Scan for the cell matching the given text and deliver its (X, Y) coordinate at center. 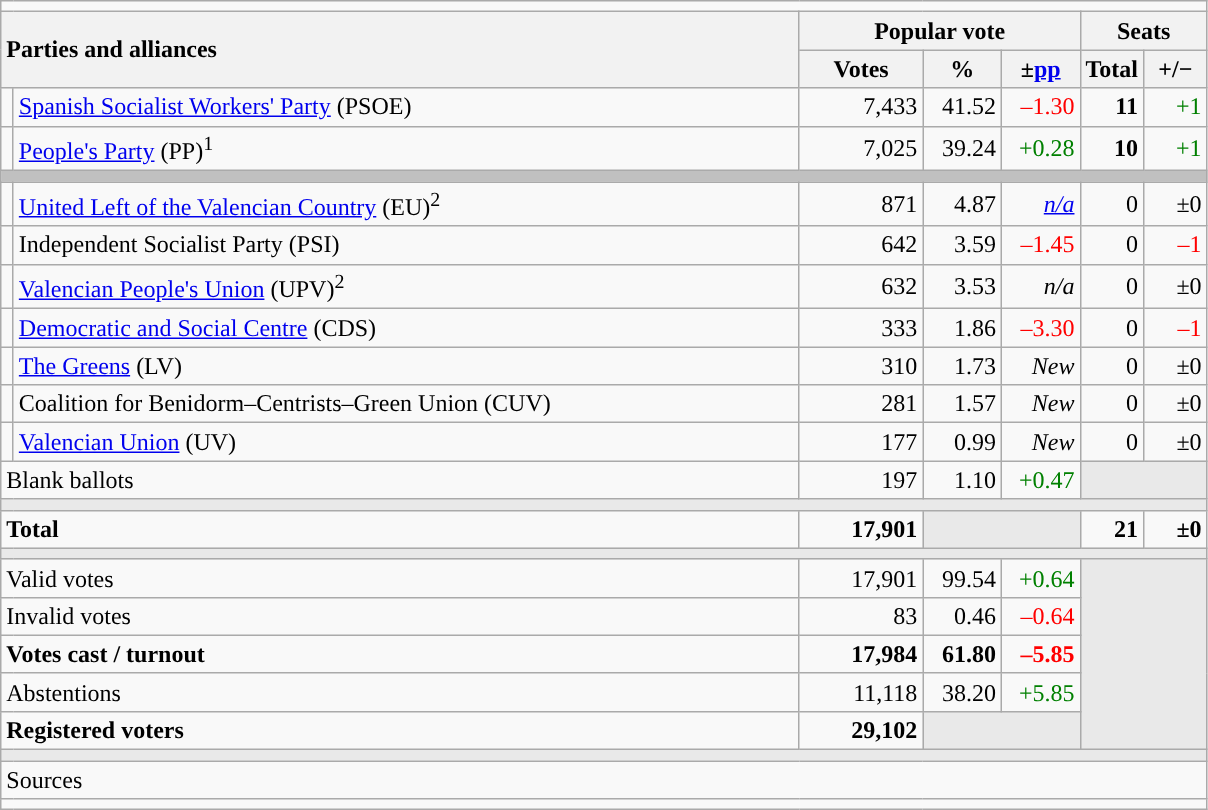
Votes (861, 69)
+/− (1176, 69)
1.73 (962, 366)
Invalid votes (400, 616)
0.99 (962, 442)
310 (861, 366)
Valencian Union (UV) (406, 442)
–5.85 (1040, 654)
17,984 (861, 654)
Parties and alliances (400, 50)
10 (1112, 148)
99.54 (962, 578)
Valencian People's Union (UPV)2 (406, 286)
4.87 (962, 204)
+5.85 (1040, 692)
–0.64 (1040, 616)
39.24 (962, 148)
±pp (1040, 69)
642 (861, 245)
Spanish Socialist Workers' Party (PSOE) (406, 107)
61.80 (962, 654)
197 (861, 480)
Coalition for Benidorm–Centrists–Green Union (CUV) (406, 404)
7,025 (861, 148)
1.57 (962, 404)
41.52 (962, 107)
People's Party (PP)1 (406, 148)
871 (861, 204)
Abstentions (400, 692)
The Greens (LV) (406, 366)
177 (861, 442)
Valid votes (400, 578)
3.53 (962, 286)
United Left of the Valencian Country (EU)2 (406, 204)
+0.28 (1040, 148)
–3.30 (1040, 328)
11,118 (861, 692)
Registered voters (400, 731)
Democratic and Social Centre (CDS) (406, 328)
1.10 (962, 480)
–1.30 (1040, 107)
Popular vote (940, 31)
Blank ballots (400, 480)
0.46 (962, 616)
Sources (604, 780)
Seats (1144, 31)
+0.47 (1040, 480)
3.59 (962, 245)
7,433 (861, 107)
333 (861, 328)
38.20 (962, 692)
632 (861, 286)
281 (861, 404)
Independent Socialist Party (PSI) (406, 245)
11 (1112, 107)
Votes cast / turnout (400, 654)
–1.45 (1040, 245)
21 (1112, 529)
% (962, 69)
83 (861, 616)
29,102 (861, 731)
+0.64 (1040, 578)
1.86 (962, 328)
